Capture the cell that displays the provided text and extract its [x, y] central coordinate. 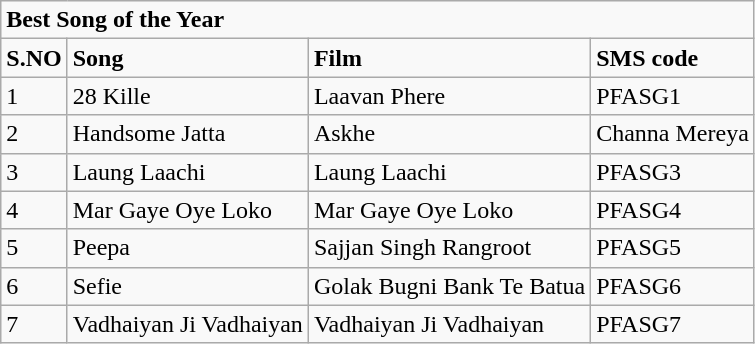
1 [34, 96]
SMS code [673, 58]
PFASG3 [673, 172]
PFASG1 [673, 96]
5 [34, 248]
Handsome Jatta [188, 134]
PFASG5 [673, 248]
28 Kille [188, 96]
S.NO [34, 58]
Sajjan Singh Rangroot [449, 248]
PFASG7 [673, 324]
Sefie [188, 286]
2 [34, 134]
Film [449, 58]
7 [34, 324]
Laavan Phere [449, 96]
6 [34, 286]
Song [188, 58]
PFASG6 [673, 286]
4 [34, 210]
Best Song of the Year [378, 20]
3 [34, 172]
Peepa [188, 248]
PFASG4 [673, 210]
Askhe [449, 134]
Golak Bugni Bank Te Batua [449, 286]
Channa Mereya [673, 134]
